For the text-containing cell, return its midpoint in [x, y] coordinate format. 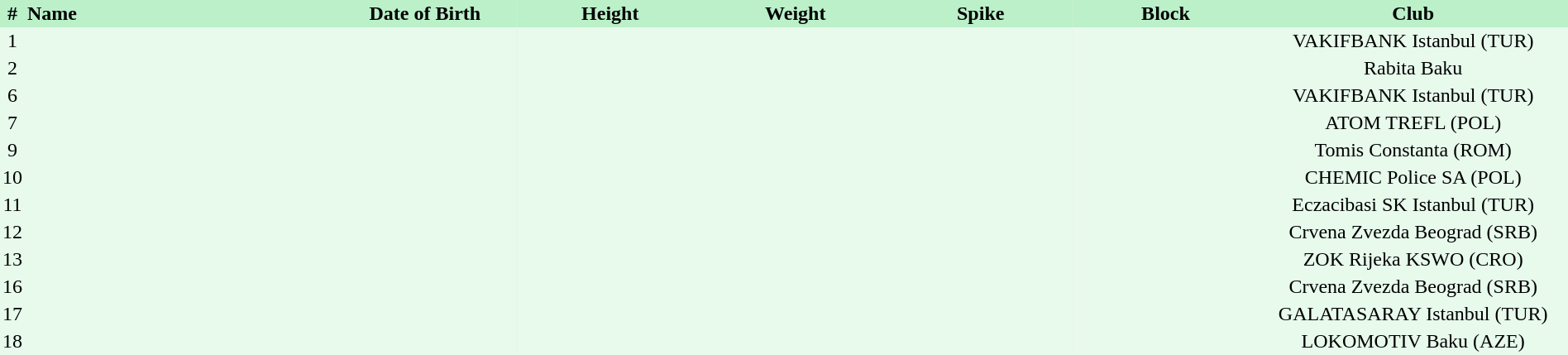
9 [12, 151]
Date of Birth [425, 13]
17 [12, 314]
6 [12, 96]
ZOK Rijeka KSWO (CRO) [1413, 260]
Height [610, 13]
Tomis Constanta (ROM) [1413, 151]
CHEMIC Police SA (POL) [1413, 177]
2 [12, 68]
7 [12, 122]
ATOM TREFL (POL) [1413, 122]
GALATASARAY Istanbul (TUR) [1413, 314]
1 [12, 41]
Name [179, 13]
# [12, 13]
11 [12, 205]
Spike [981, 13]
Rabita Baku [1413, 68]
Eczacibasi SK Istanbul (TUR) [1413, 205]
Weight [796, 13]
16 [12, 286]
LOKOMOTIV Baku (AZE) [1413, 341]
12 [12, 232]
18 [12, 341]
Block [1166, 13]
13 [12, 260]
10 [12, 177]
Club [1413, 13]
